Return (X, Y) of the center of cell containing provided text 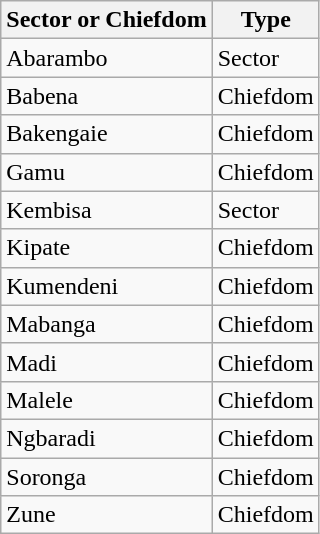
Babena (106, 96)
Kumendeni (106, 286)
Ngbaradi (106, 438)
Soronga (106, 477)
Madi (106, 362)
Gamu (106, 172)
Abarambo (106, 58)
Kipate (106, 248)
Type (266, 20)
Bakengaie (106, 134)
Mabanga (106, 324)
Malele (106, 400)
Zune (106, 515)
Kembisa (106, 210)
Sector or Chiefdom (106, 20)
